Search for the cell housing the specified text and yield its (x, y) center coordinate. 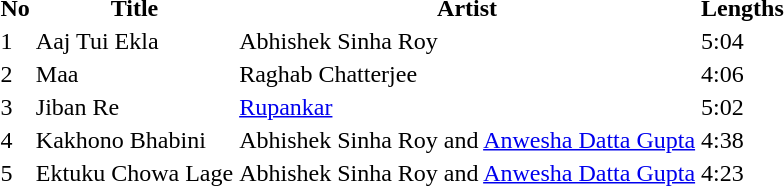
Jiban Re (134, 107)
Raghab Chatterjee (468, 74)
Kakhono Bhabini (134, 140)
Rupankar (468, 107)
Aaj Tui Ekla (134, 41)
Maa (134, 74)
Abhishek Sinha Roy (468, 41)
Abhishek Sinha Roy and Anwesha Datta Gupta (468, 140)
